Extract the [x, y] coordinate from the center of the cell holding the provided text.  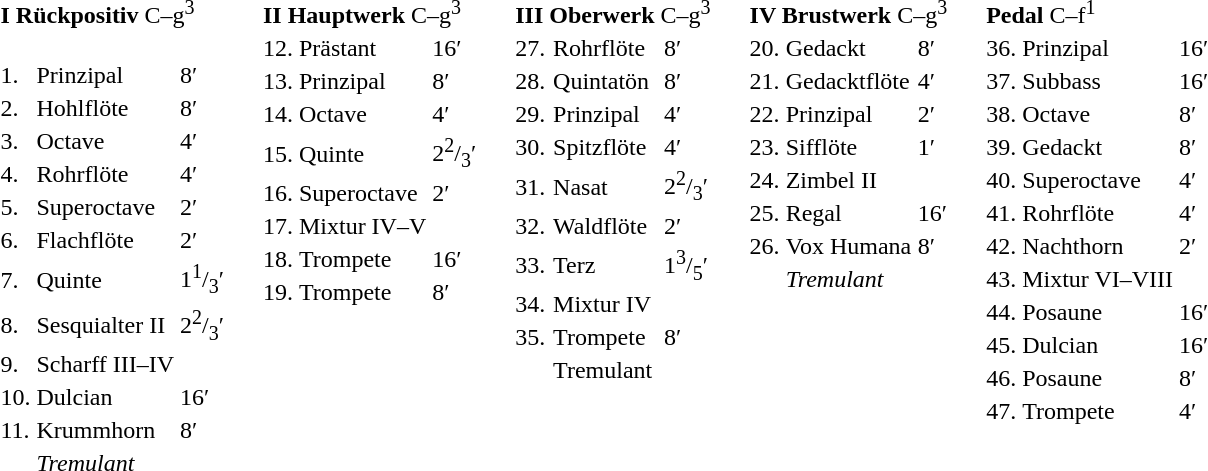
31. [532, 186]
15. [278, 154]
19. [278, 292]
13. [278, 81]
Mixtur VI–VIII [1098, 279]
Sesquialter II [106, 326]
Scharff III–IV [106, 365]
37. [1002, 81]
46. [1002, 378]
Vox Humana [848, 246]
Subbass [1098, 81]
Quintatön [606, 81]
40. [1002, 180]
Zimbel II [848, 180]
44. [1002, 312]
24. [764, 180]
11/3′ [202, 280]
39. [1002, 147]
Hohlflöte [106, 108]
36. [1002, 48]
Terz [606, 266]
25. [764, 213]
29. [532, 114]
23. [764, 147]
Nasat [606, 186]
32. [532, 226]
41. [1002, 213]
45. [1002, 345]
Flachflöte [106, 240]
30. [532, 147]
38. [1002, 114]
Mixtur IV–V [362, 226]
26. [764, 246]
42. [1002, 246]
18. [278, 259]
Krummhorn [106, 431]
Gedacktflöte [848, 81]
43. [1002, 279]
Nachthorn [1098, 246]
28. [532, 81]
Waldflöte [606, 226]
27. [532, 48]
16. [278, 193]
1′ [932, 147]
22. [764, 114]
Regal [848, 213]
35. [532, 338]
17. [278, 226]
33. [532, 266]
Prästant [362, 48]
Spitzflöte [606, 147]
Sifflöte [848, 147]
21. [764, 81]
14. [278, 114]
Mixtur IV [606, 305]
12. [278, 48]
20. [764, 48]
34. [532, 305]
13/5′ [687, 266]
47. [1002, 411]
